For the text-containing cell, return its midpoint in (X, Y) coordinate format. 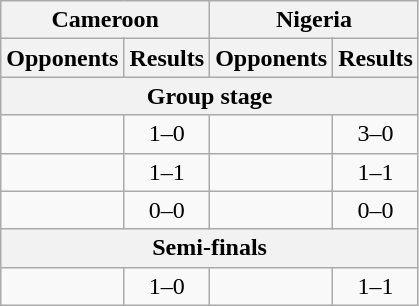
3–0 (376, 134)
Nigeria (314, 20)
Cameroon (106, 20)
Semi-finals (210, 248)
Group stage (210, 96)
